Scan for the cell matching the given text and deliver its [X, Y] coordinate at center. 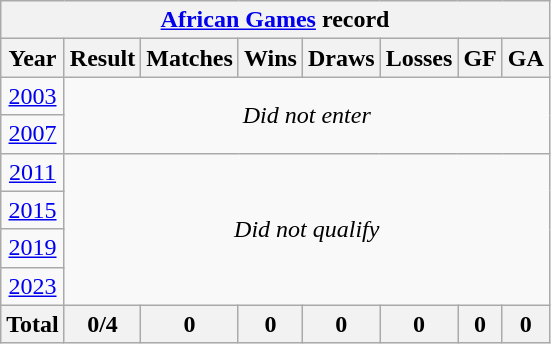
2003 [33, 96]
2015 [33, 210]
0/4 [102, 324]
Losses [419, 58]
2019 [33, 248]
Year [33, 58]
Draws [341, 58]
Wins [270, 58]
Did not qualify [306, 229]
Matches [190, 58]
African Games record [276, 20]
Did not enter [306, 115]
2023 [33, 286]
GF [480, 58]
GA [526, 58]
Result [102, 58]
2007 [33, 134]
Total [33, 324]
2011 [33, 172]
